Scan for the cell matching the given text and deliver its [x, y] coordinate at center. 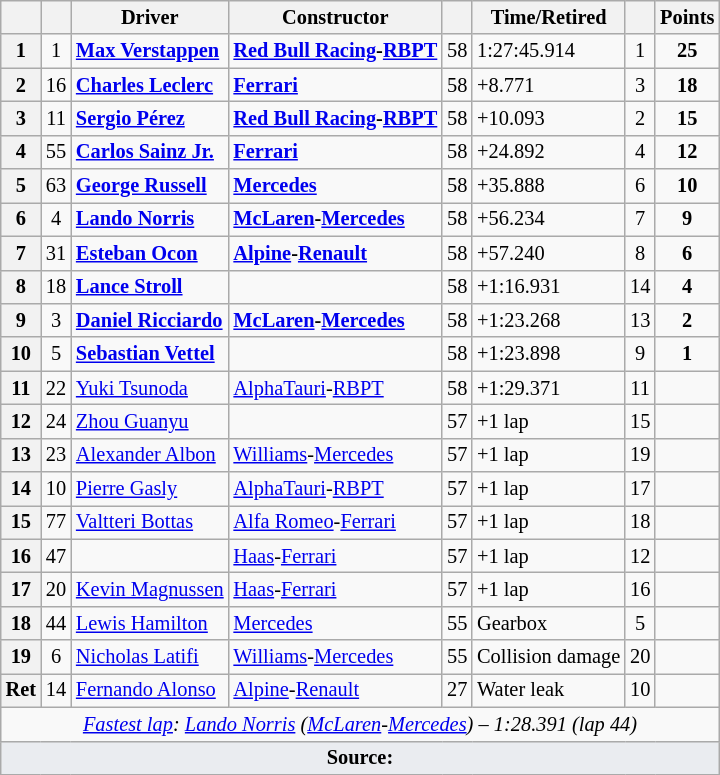
+8.771 [548, 85]
Max Verstappen [150, 51]
77 [56, 522]
25 [687, 51]
+1:23.898 [548, 354]
Water leak [548, 690]
+1:16.931 [548, 287]
Source: [360, 758]
Lance Stroll [150, 287]
23 [56, 455]
Ret [21, 690]
Yuki Tsunoda [150, 388]
1:27:45.914 [548, 51]
Constructor [336, 17]
44 [56, 623]
Fastest lap: Lando Norris (McLaren-Mercedes) – 1:28.391 (lap 44) [360, 724]
63 [56, 186]
Carlos Sainz Jr. [150, 152]
27 [457, 690]
Esteban Ocon [150, 253]
Charles Leclerc [150, 85]
Time/Retired [548, 17]
24 [56, 421]
22 [56, 388]
Daniel Ricciardo [150, 320]
Alfa Romeo-Ferrari [336, 522]
+1:29.371 [548, 388]
Points [687, 17]
Nicholas Latifi [150, 657]
Zhou Guanyu [150, 421]
+24.892 [548, 152]
Kevin Magnussen [150, 589]
Pierre Gasly [150, 489]
+56.234 [548, 219]
Lando Norris [150, 219]
Gearbox [548, 623]
Sergio Pérez [150, 118]
Collision damage [548, 657]
47 [56, 556]
31 [56, 253]
Sebastian Vettel [150, 354]
+35.888 [548, 186]
+57.240 [548, 253]
+1:23.268 [548, 320]
Alexander Albon [150, 455]
Driver [150, 17]
Lewis Hamilton [150, 623]
George Russell [150, 186]
Valtteri Bottas [150, 522]
+10.093 [548, 118]
Fernando Alonso [150, 690]
